Return [X, Y] of the center of cell containing provided text 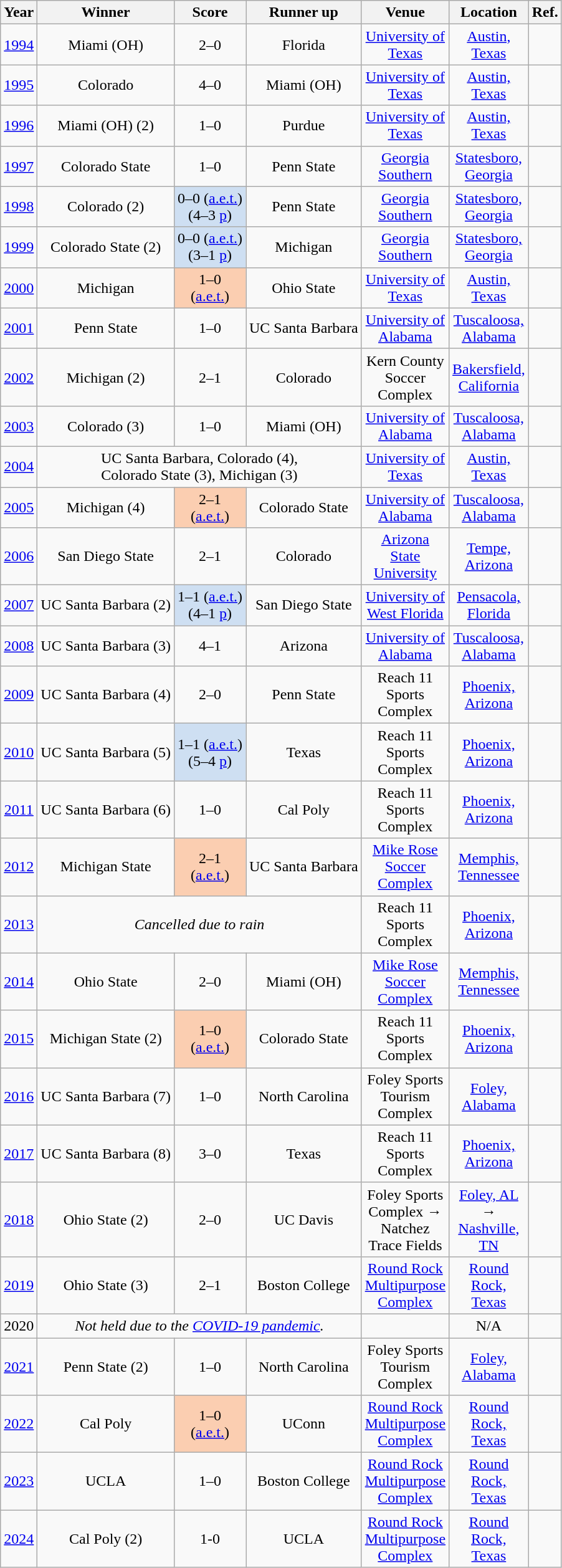
Cal Poly (2) [106, 1539]
1998 [19, 207]
Kern County Soccer Complex [405, 377]
4–1 [209, 646]
2010 [19, 752]
Michigan State [106, 867]
2018 [19, 1219]
2023 [19, 1481]
2019 [19, 1285]
2011 [19, 810]
UC Santa Barbara, Colorado (4),Colorado State (3), Michigan (3) [199, 466]
2012 [19, 867]
2013 [19, 924]
2021 [19, 1366]
UC Santa Barbara (4) [106, 695]
1995 [19, 85]
Venue [405, 12]
2016 [19, 1096]
UC Santa Barbara (7) [106, 1096]
1999 [19, 247]
Ref. [545, 12]
Year [19, 12]
Location [489, 12]
Michigan (2) [106, 377]
0–0 (a.e.t.)(4–3 p) [209, 207]
Ohio State (3) [106, 1285]
Ohio State (2) [106, 1219]
Pensacola,Florida [489, 606]
UC Davis [303, 1219]
3–0 [209, 1154]
UC Santa Barbara (2) [106, 606]
UC Santa Barbara (6) [106, 810]
UC Santa Barbara (3) [106, 646]
Foley, AL →Nashville, TN [489, 1219]
2004 [19, 466]
UConn [303, 1424]
Tempe,Arizona [489, 557]
2001 [19, 328]
Winner [106, 12]
2003 [19, 426]
2007 [19, 606]
1997 [19, 166]
UC Santa Barbara (5) [106, 752]
1–1 (a.e.t.)(5–4 p) [209, 752]
2014 [19, 982]
Bakersfield,California [489, 377]
0–0 (a.e.t.)(3–1 p) [209, 247]
1996 [19, 126]
Colorado (2) [106, 207]
2009 [19, 695]
2020 [19, 1326]
2022 [19, 1424]
Florida [303, 45]
Not held due to the COVID-19 pandemic. [199, 1326]
Colorado State (2) [106, 247]
Score [209, 12]
Arizona [303, 646]
Arizona State University [405, 557]
2006 [19, 557]
Colorado (3) [106, 426]
2005 [19, 507]
Foley Sports Complex → Natchez Trace Fields [405, 1219]
N/A [489, 1326]
Michigan (4) [106, 507]
2002 [19, 377]
1994 [19, 45]
2015 [19, 1039]
1–1 (a.e.t.)(4–1 p) [209, 606]
2017 [19, 1154]
4–0 [209, 85]
UC Santa Barbara (8) [106, 1154]
University of West Florida [405, 606]
1-0 [209, 1539]
Miami (OH) (2) [106, 126]
Purdue [303, 126]
Runner up [303, 12]
2000 [19, 288]
2008 [19, 646]
Penn State (2) [106, 1366]
Cancelled due to rain [199, 924]
Michigan State (2) [106, 1039]
2024 [19, 1539]
